Provide the (x, y) coordinate of the cell's center where the given text is located.  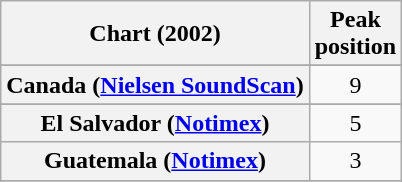
3 (355, 161)
Guatemala (Notimex) (155, 161)
Peakposition (355, 34)
Canada (Nielsen SoundScan) (155, 85)
El Salvador (Notimex) (155, 123)
5 (355, 123)
9 (355, 85)
Chart (2002) (155, 34)
